Provide the [x, y] coordinate of the cell's center where the given text is located.  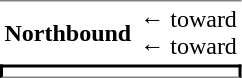
← toward ← toward [189, 32]
Northbound [68, 32]
